Extract the (X, Y) coordinate from the center of the cell holding the provided text.  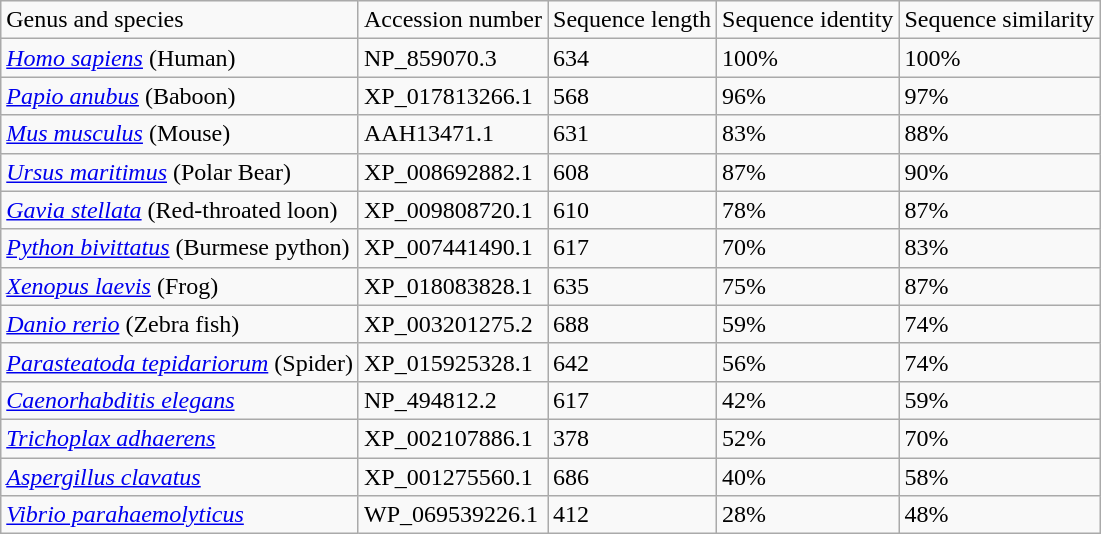
Sequence similarity (1000, 20)
568 (632, 96)
Danio rerio (Zebra fish) (180, 324)
686 (632, 477)
Python bivittatus (Burmese python) (180, 248)
Trichoplax adhaerens (180, 438)
XP_003201275.2 (452, 324)
412 (632, 515)
90% (1000, 172)
378 (632, 438)
XP_002107886.1 (452, 438)
Sequence length (632, 20)
608 (632, 172)
75% (808, 286)
Ursus maritimus (Polar Bear) (180, 172)
XP_018083828.1 (452, 286)
AAH13471.1 (452, 134)
56% (808, 362)
642 (632, 362)
Gavia stellata (Red-throated loon) (180, 210)
Parasteatoda tepidariorum (Spider) (180, 362)
52% (808, 438)
634 (632, 58)
NP_494812.2 (452, 400)
42% (808, 400)
631 (632, 134)
96% (808, 96)
Sequence identity (808, 20)
Vibrio parahaemolyticus (180, 515)
48% (1000, 515)
688 (632, 324)
Homo sapiens (Human) (180, 58)
XP_015925328.1 (452, 362)
610 (632, 210)
XP_008692882.1 (452, 172)
97% (1000, 96)
Xenopus laevis (Frog) (180, 286)
Genus and species (180, 20)
58% (1000, 477)
XP_009808720.1 (452, 210)
XP_007441490.1 (452, 248)
Papio anubus (Baboon) (180, 96)
Caenorhabditis elegans (180, 400)
40% (808, 477)
XP_001275560.1 (452, 477)
Accession number (452, 20)
88% (1000, 134)
Mus musculus (Mouse) (180, 134)
NP_859070.3 (452, 58)
XP_017813266.1 (452, 96)
28% (808, 515)
78% (808, 210)
WP_069539226.1 (452, 515)
635 (632, 286)
Aspergillus clavatus (180, 477)
